Find where the given text appears and provide that cell's center as [X, Y] coordinate. 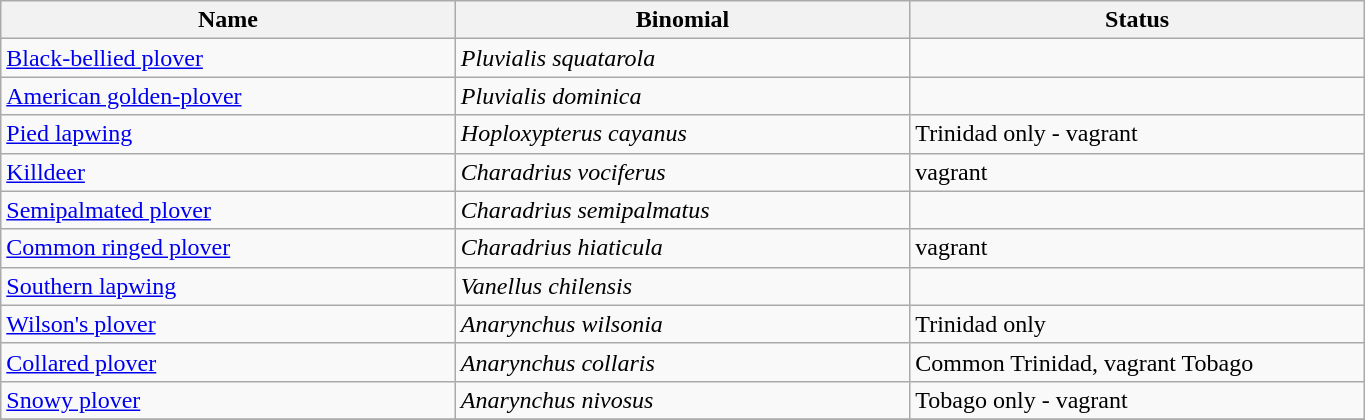
Pied lapwing [228, 134]
American golden-plover [228, 96]
Charadrius vociferus [682, 172]
Trinidad only - vagrant [1138, 134]
Common ringed plover [228, 248]
Semipalmated plover [228, 210]
Pluvialis dominica [682, 96]
Charadrius semipalmatus [682, 210]
Collared plover [228, 362]
Wilson's plover [228, 324]
Status [1138, 20]
Common Trinidad, vagrant Tobago [1138, 362]
Killdeer [228, 172]
Pluvialis squatarola [682, 58]
Name [228, 20]
Southern lapwing [228, 286]
Trinidad only [1138, 324]
Hoploxypterus cayanus [682, 134]
Binomial [682, 20]
Charadrius hiaticula [682, 248]
Anarynchus wilsonia [682, 324]
Anarynchus collaris [682, 362]
Snowy plover [228, 400]
Anarynchus nivosus [682, 400]
Vanellus chilensis [682, 286]
Tobago only - vagrant [1138, 400]
Black-bellied plover [228, 58]
